Provide the (X, Y) coordinate of the cell's center where the given text is located.  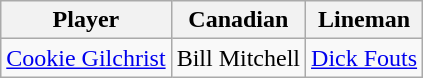
Player (86, 20)
Cookie Gilchrist (86, 58)
Dick Fouts (364, 58)
Canadian (238, 20)
Bill Mitchell (238, 58)
Lineman (364, 20)
